Identify which cell holds the provided text, then report its (X, Y) central coordinate. 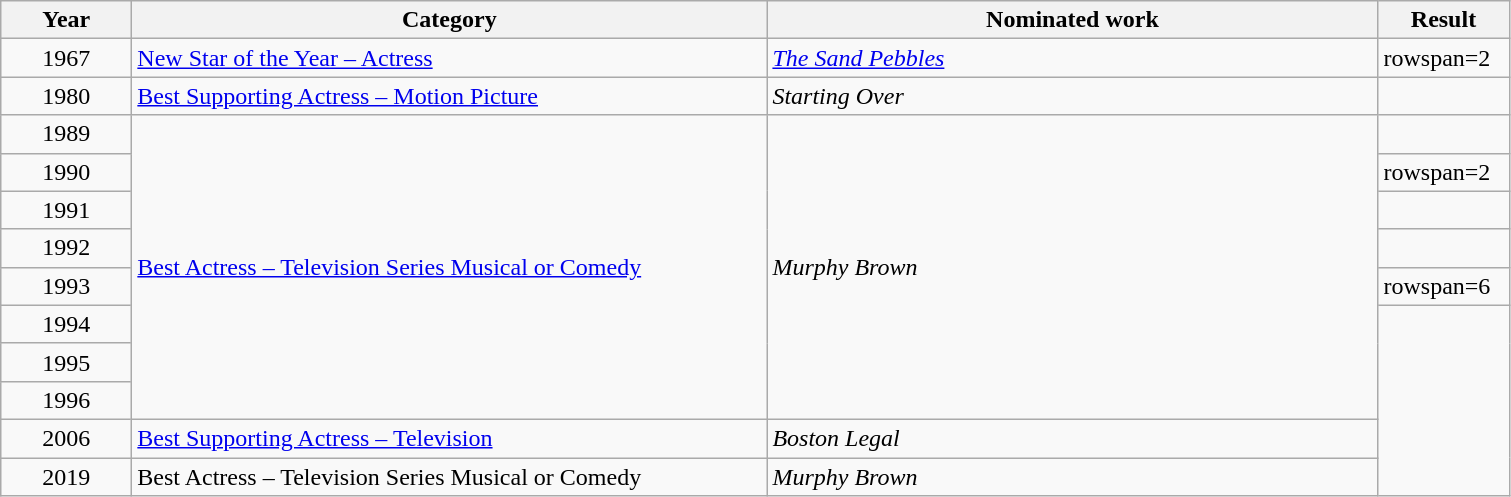
1967 (66, 58)
2006 (66, 438)
The Sand Pebbles (1072, 58)
Result (1444, 20)
1980 (66, 96)
Nominated work (1072, 20)
1993 (66, 286)
1990 (66, 172)
Boston Legal (1072, 438)
Best Supporting Actress – Television (450, 438)
Starting Over (1072, 96)
1992 (66, 248)
1996 (66, 400)
rowspan=6 (1444, 286)
Year (66, 20)
1989 (66, 134)
1991 (66, 210)
New Star of the Year – Actress (450, 58)
Category (450, 20)
1994 (66, 324)
1995 (66, 362)
Best Supporting Actress – Motion Picture (450, 96)
2019 (66, 477)
